Provide the [X, Y] coordinate of the cell's center where the given text is located.  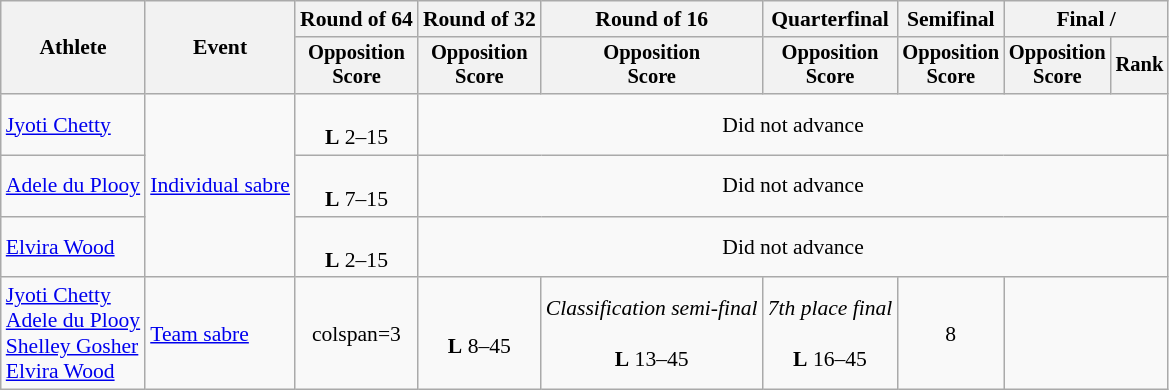
Individual sabre [220, 186]
Round of 16 [652, 19]
Athlete [73, 48]
Adele du Plooy [73, 186]
Elvira Wood [73, 248]
L 7–15 [356, 186]
Jyoti Chetty [73, 124]
Event [220, 48]
Classification semi-final L 13–45 [652, 334]
colspan=3 [356, 334]
Semifinal [950, 19]
Jyoti ChettyAdele du PlooyShelley GosherElvira Wood [73, 334]
Quarterfinal [830, 19]
Round of 64 [356, 19]
Round of 32 [480, 19]
7th place final L 16–45 [830, 334]
Team sabre [220, 334]
8 [950, 334]
L 8–45 [480, 334]
Final / [1086, 19]
Rank [1140, 66]
